Pinpoint the cell where the given text exists, returning its [x, y] midpoint coordinate. 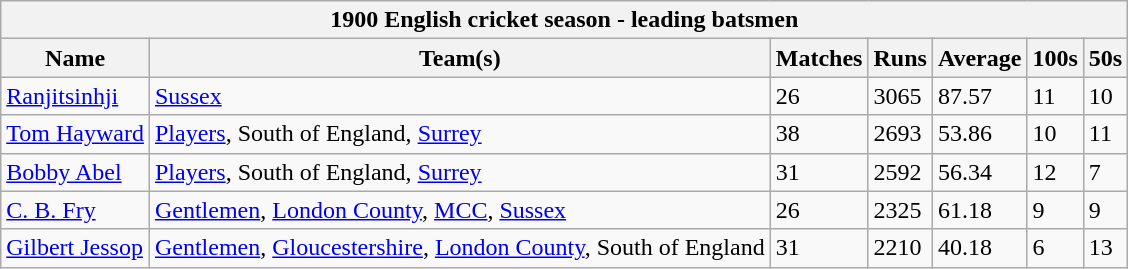
Team(s) [460, 58]
2210 [900, 248]
Bobby Abel [76, 172]
Tom Hayward [76, 134]
100s [1055, 58]
61.18 [980, 210]
Gilbert Jessop [76, 248]
6 [1055, 248]
3065 [900, 96]
2325 [900, 210]
2693 [900, 134]
C. B. Fry [76, 210]
50s [1105, 58]
Name [76, 58]
Ranjitsinhji [76, 96]
1900 English cricket season - leading batsmen [564, 20]
Matches [819, 58]
87.57 [980, 96]
13 [1105, 248]
Gentlemen, Gloucestershire, London County, South of England [460, 248]
12 [1055, 172]
2592 [900, 172]
7 [1105, 172]
38 [819, 134]
Sussex [460, 96]
Runs [900, 58]
Average [980, 58]
40.18 [980, 248]
56.34 [980, 172]
53.86 [980, 134]
Gentlemen, London County, MCC, Sussex [460, 210]
